Detect which cell encompasses the target text, then output its (x, y) center coordinate. 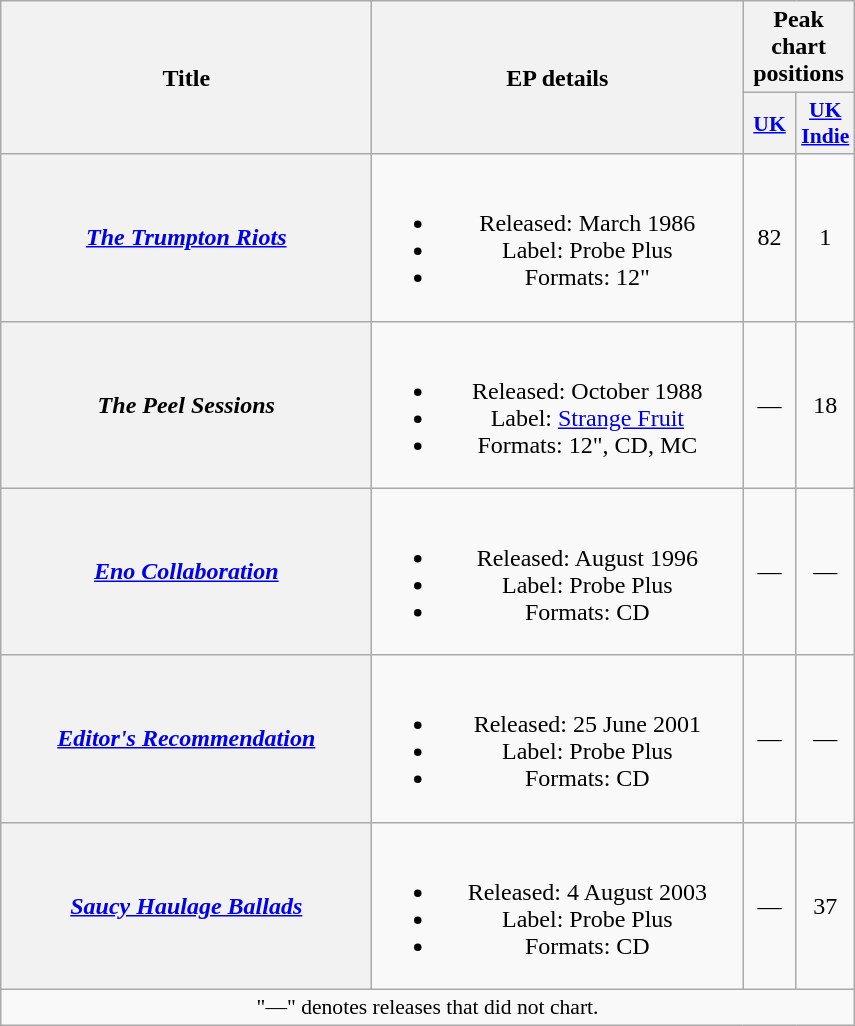
Released: October 1988Label: Strange FruitFormats: 12", CD, MC (558, 404)
Released: 25 June 2001Label: Probe PlusFormats: CD (558, 738)
The Trumpton Riots (186, 238)
Title (186, 78)
"—" denotes releases that did not chart. (428, 1007)
Released: March 1986Label: Probe PlusFormats: 12" (558, 238)
EP details (558, 78)
UK Indie (825, 124)
Released: 4 August 2003Label: Probe PlusFormats: CD (558, 906)
Peak chart positions (798, 47)
82 (770, 238)
Eno Collaboration (186, 572)
UK (770, 124)
Saucy Haulage Ballads (186, 906)
37 (825, 906)
The Peel Sessions (186, 404)
1 (825, 238)
18 (825, 404)
Editor's Recommendation (186, 738)
Released: August 1996Label: Probe PlusFormats: CD (558, 572)
